Identify which cell holds the provided text, then report its [X, Y] central coordinate. 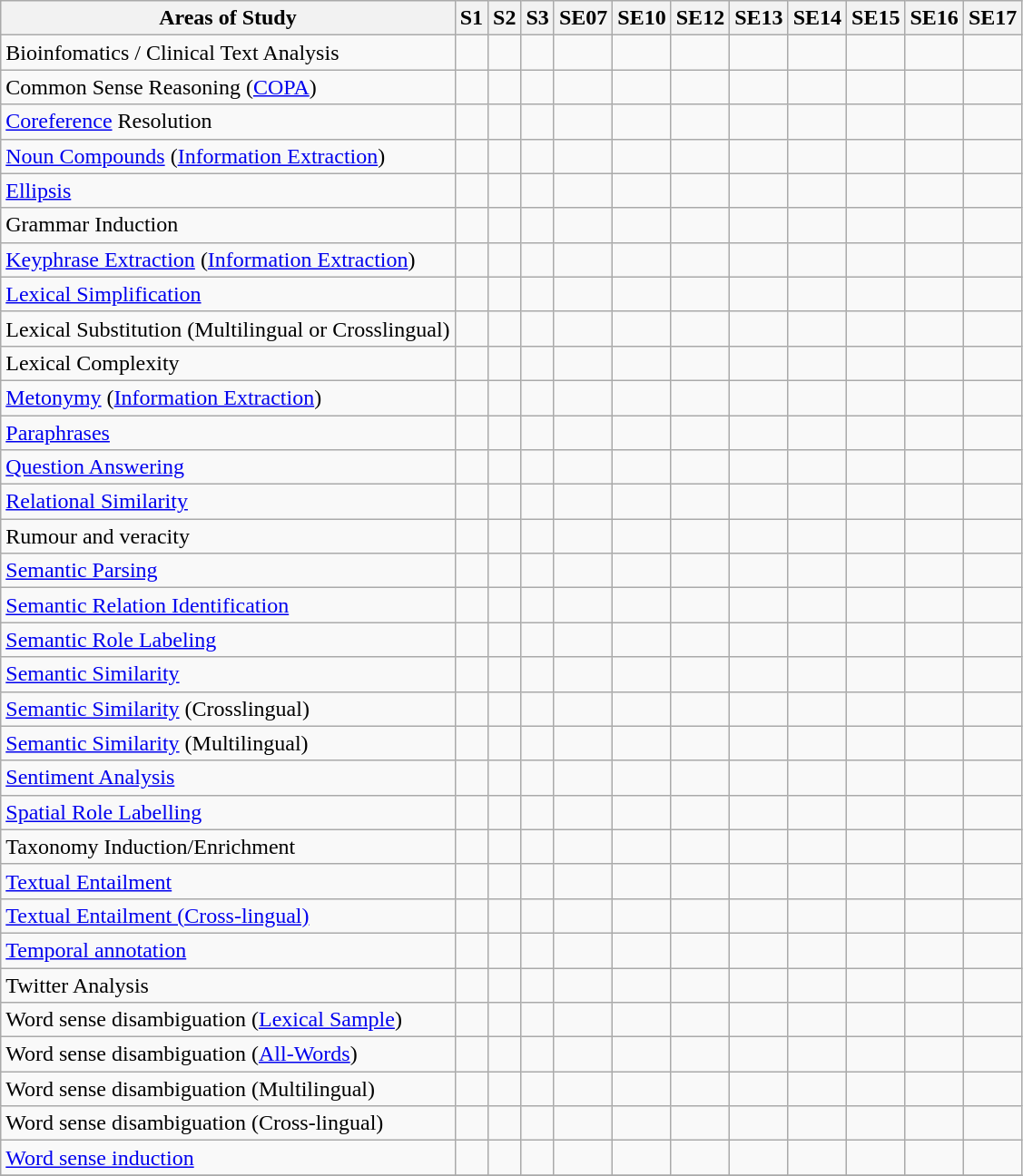
Semantic Similarity [228, 674]
SE17 [992, 18]
Word sense disambiguation (All-Words) [228, 1054]
Word sense disambiguation (Cross-lingual) [228, 1123]
Taxonomy Induction/Enrichment [228, 847]
SE07 [583, 18]
Semantic Similarity (Crosslingual) [228, 709]
Coreference Resolution [228, 122]
Common Sense Reasoning (COPA) [228, 87]
Word sense disambiguation (Lexical Sample) [228, 1020]
S2 [505, 18]
Metonymy (Information Extraction) [228, 397]
Semantic Relation Identification [228, 605]
Semantic Parsing [228, 571]
Lexical Simplification [228, 294]
Question Answering [228, 467]
Textual Entailment (Cross-lingual) [228, 916]
Lexical Complexity [228, 363]
SE14 [817, 18]
Twitter Analysis [228, 985]
Temporal annotation [228, 950]
Paraphrases [228, 433]
Semantic Role Labeling [228, 640]
SE15 [876, 18]
SE16 [934, 18]
Noun Compounds (Information Extraction) [228, 156]
Relational Similarity [228, 502]
S1 [471, 18]
Bioinfomatics / Clinical Text Analysis [228, 53]
Lexical Substitution (Multilingual or Crosslingual) [228, 328]
Rumour and veracity [228, 536]
Word sense induction [228, 1158]
Ellipsis [228, 191]
Keyphrase Extraction (Information Extraction) [228, 260]
Sentiment Analysis [228, 778]
SE10 [642, 18]
Grammar Induction [228, 225]
Word sense disambiguation (Multilingual) [228, 1089]
Semantic Similarity (Multilingual) [228, 743]
SE12 [700, 18]
Spatial Role Labelling [228, 812]
Textual Entailment [228, 881]
S3 [537, 18]
SE13 [759, 18]
Areas of Study [228, 18]
